Locate the cell with the specified text and output its (X, Y) center coordinate. 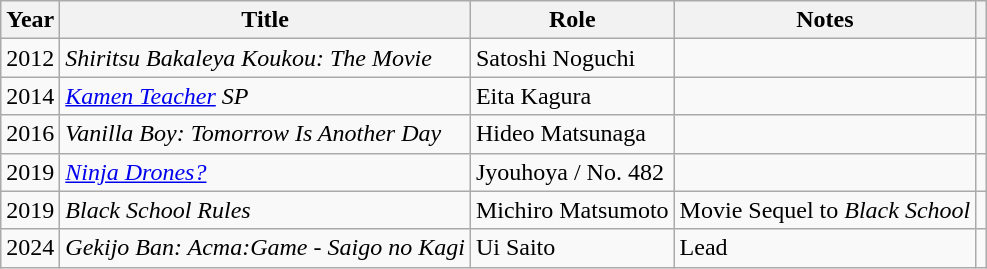
Gekijo Ban: Acma:Game - Saigo no Kagi (266, 248)
Hideo Matsunaga (572, 134)
Lead (825, 248)
Eita Kagura (572, 96)
Notes (825, 20)
Movie Sequel to Black School (825, 210)
2012 (30, 58)
Black School Rules (266, 210)
Vanilla Boy: Tomorrow Is Another Day (266, 134)
Kamen Teacher SP (266, 96)
Role (572, 20)
Shiritsu Bakaleya Koukou: The Movie (266, 58)
Title (266, 20)
2014 (30, 96)
Jyouhoya / No. 482 (572, 172)
2016 (30, 134)
Ninja Drones? (266, 172)
Satoshi Noguchi (572, 58)
Michiro Matsumoto (572, 210)
Year (30, 20)
Ui Saito (572, 248)
2024 (30, 248)
